Output the (x, y) coordinate of the center of the cell containing the given text.  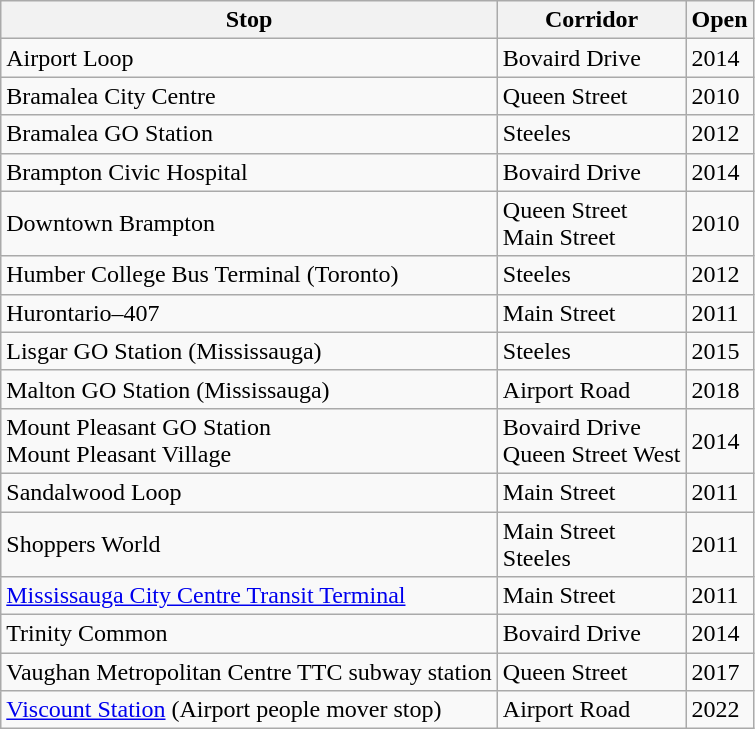
2022 (720, 710)
Corridor (592, 20)
Viscount Station (Airport people mover stop) (250, 710)
Vaughan Metropolitan Centre TTC subway station (250, 672)
Sandalwood Loop (250, 492)
Queen StreetMain Street (592, 224)
Mount Pleasant GO StationMount Pleasant Village (250, 440)
Mississauga City Centre Transit Terminal (250, 596)
2015 (720, 351)
Bramalea GO Station (250, 134)
Stop (250, 20)
Airport Loop (250, 58)
2017 (720, 672)
Bovaird DriveQueen Street West (592, 440)
Open (720, 20)
Downtown Brampton (250, 224)
Main StreetSteeles (592, 544)
Lisgar GO Station (Mississauga) (250, 351)
Shoppers World (250, 544)
Trinity Common (250, 634)
2018 (720, 389)
Malton GO Station (Mississauga) (250, 389)
Humber College Bus Terminal (Toronto) (250, 275)
Bramalea City Centre (250, 96)
Brampton Civic Hospital (250, 172)
Hurontario–407 (250, 313)
